Scan for the cell matching the given text and deliver its (X, Y) coordinate at center. 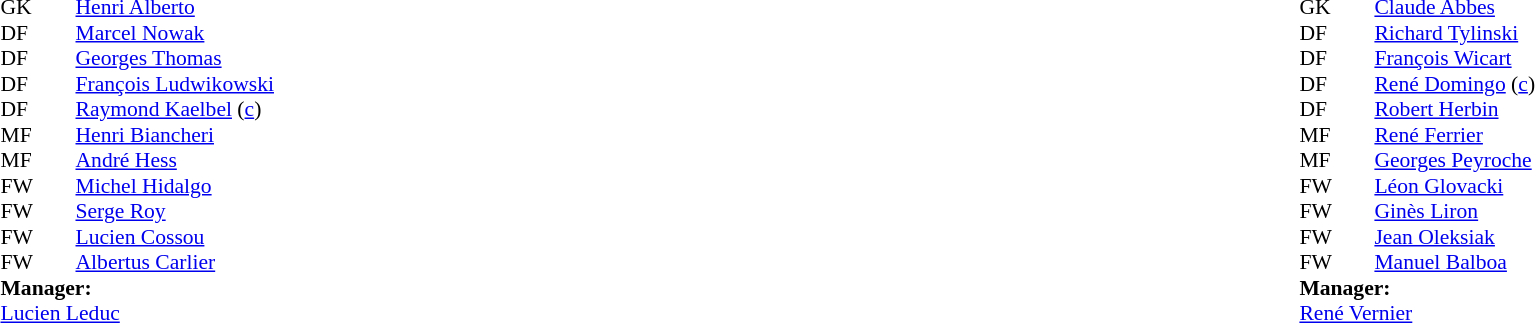
René Domingo (c) (1454, 84)
François Ludwikowski (175, 84)
Richard Tylinski (1454, 33)
René Ferrier (1454, 135)
François Wicart (1454, 59)
Léon Glovacki (1454, 186)
Robert Herbin (1454, 109)
Michel Hidalgo (175, 186)
Marcel Nowak (175, 33)
Raymond Kaelbel (c) (175, 109)
Manuel Balboa (1454, 263)
Ginès Liron (1454, 211)
Lucien Cossou (175, 237)
Georges Peyroche (1454, 161)
Serge Roy (175, 211)
Henri Biancheri (175, 135)
André Hess (175, 161)
Georges Thomas (175, 59)
Albertus Carlier (175, 263)
Jean Oleksiak (1454, 237)
